Scan for the cell matching the given text and deliver its [x, y] coordinate at center. 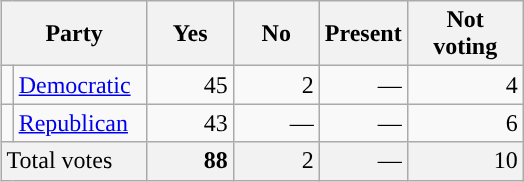
Not voting [465, 34]
No [276, 34]
88 [190, 161]
Present [363, 34]
45 [190, 85]
Yes [190, 34]
Republican [80, 123]
Democratic [80, 85]
Total votes [74, 161]
6 [465, 123]
4 [465, 85]
Party [74, 34]
10 [465, 161]
43 [190, 123]
